Determine the (x, y) coordinate at the center of the cell enclosing the given text.  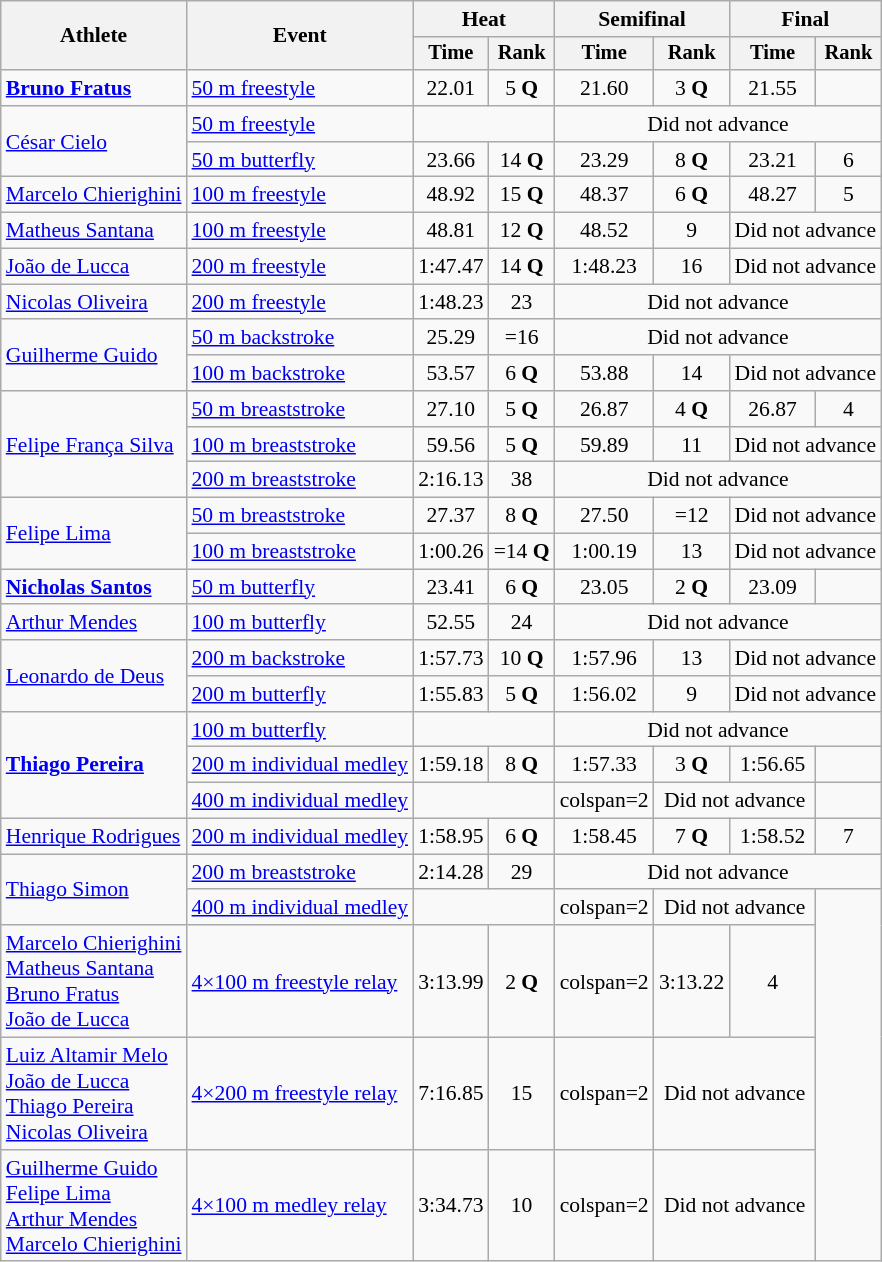
Leonardo de Deus (94, 676)
Event (300, 36)
52.55 (450, 623)
23.29 (604, 160)
23.05 (604, 587)
10 (522, 1206)
Marcelo ChierighiniMatheus SantanaBruno FratusJoão de Lucca (94, 981)
7 (848, 837)
Nicolas Oliveira (94, 302)
11 (692, 445)
2:14.28 (450, 872)
7 Q (692, 837)
38 (522, 480)
27.50 (604, 516)
10 Q (522, 658)
200 m backstroke (300, 658)
50 m backstroke (300, 338)
=14 Q (522, 552)
Bruno Fratus (94, 88)
59.89 (604, 445)
1:57.96 (604, 658)
3:34.73 (450, 1206)
Felipe Lima (94, 534)
23.41 (450, 587)
48.92 (450, 195)
4 Q (692, 409)
4×200 m freestyle relay (300, 1094)
1:00.26 (450, 552)
27.10 (450, 409)
1:00.19 (604, 552)
=16 (522, 338)
1:47.47 (450, 267)
27.37 (450, 516)
3:13.99 (450, 981)
29 (522, 872)
53.88 (604, 373)
53.57 (450, 373)
2:16.13 (450, 480)
23 (522, 302)
Arthur Mendes (94, 623)
César Cielo (94, 142)
3:13.22 (692, 981)
Thiago Pereira (94, 766)
Felipe França Silva (94, 444)
200 m butterfly (300, 694)
23.21 (773, 160)
100 m backstroke (300, 373)
Thiago Simon (94, 890)
15 Q (522, 195)
Nicholas Santos (94, 587)
Guilherme Guido (94, 356)
Athlete (94, 36)
23.66 (450, 160)
1:58.95 (450, 837)
Guilherme GuidoFelipe LimaArthur MendesMarcelo Chierighini (94, 1206)
21.55 (773, 88)
=12 (692, 516)
23.09 (773, 587)
1:55.83 (450, 694)
48.37 (604, 195)
Final (806, 19)
22.01 (450, 88)
1:59.18 (450, 765)
Matheus Santana (94, 231)
1:58.52 (773, 837)
Luiz Altamir MeloJoão de LuccaThiago PereiraNicolas Oliveira (94, 1094)
24 (522, 623)
14 (692, 373)
Heat (484, 19)
25.29 (450, 338)
Semifinal (642, 19)
16 (692, 267)
59.56 (450, 445)
48.27 (773, 195)
5 (848, 195)
7:16.85 (450, 1094)
1:57.73 (450, 658)
Henrique Rodrigues (94, 837)
1:56.02 (604, 694)
João de Lucca (94, 267)
6 (848, 160)
48.81 (450, 231)
48.52 (604, 231)
4×100 m freestyle relay (300, 981)
12 Q (522, 231)
1:56.65 (773, 765)
Marcelo Chierighini (94, 195)
15 (522, 1094)
1:58.45 (604, 837)
4×100 m medley relay (300, 1206)
21.60 (604, 88)
1:57.33 (604, 765)
